From the cell containing the given text, extract its center point as (X, Y) coordinate. 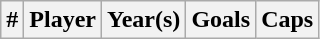
Goals (221, 20)
# (12, 20)
Year(s) (144, 20)
Caps (288, 20)
Player (63, 20)
